Pinpoint the cell where the given text exists, returning its (x, y) midpoint coordinate. 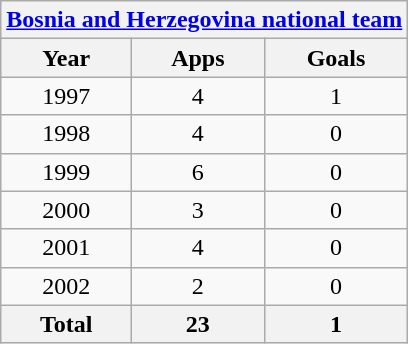
3 (198, 210)
2 (198, 286)
Apps (198, 58)
2000 (66, 210)
2001 (66, 248)
23 (198, 324)
Goals (336, 58)
1999 (66, 172)
Bosnia and Herzegovina national team (204, 20)
1998 (66, 134)
1997 (66, 96)
6 (198, 172)
2002 (66, 286)
Year (66, 58)
Total (66, 324)
